Detect which cell encompasses the target text, then output its [x, y] center coordinate. 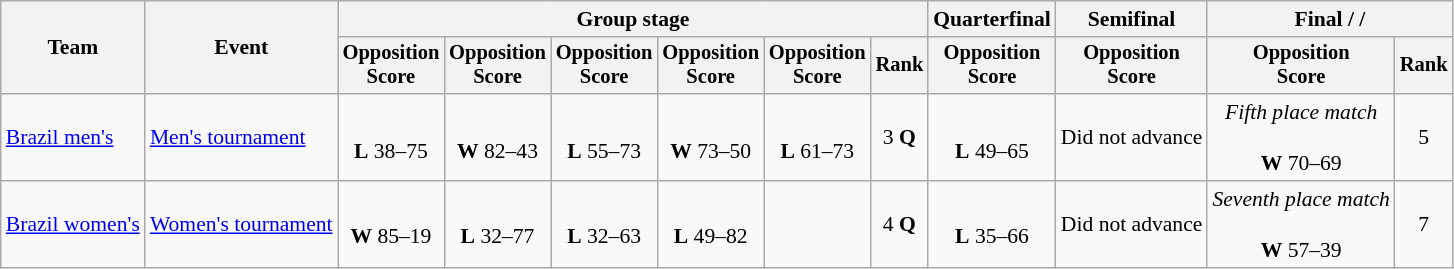
L 32–77 [498, 224]
L 38–75 [392, 138]
W 82–43 [498, 138]
Brazil women's [73, 224]
Quarterfinal [992, 19]
L 55–73 [604, 138]
Final / / [1330, 19]
Fifth place matchW 70–69 [1301, 138]
Brazil men's [73, 138]
7 [1424, 224]
3 Q [900, 138]
Seventh place matchW 57–39 [1301, 224]
Women's tournament [242, 224]
5 [1424, 138]
Event [242, 48]
Men's tournament [242, 138]
4 Q [900, 224]
W 85–19 [392, 224]
L 49–82 [710, 224]
L 32–63 [604, 224]
L 35–66 [992, 224]
L 49–65 [992, 138]
Team [73, 48]
Semifinal [1132, 19]
Group stage [634, 19]
L 61–73 [818, 138]
W 73–50 [710, 138]
